Output the [x, y] coordinate of the center of the cell containing the given text.  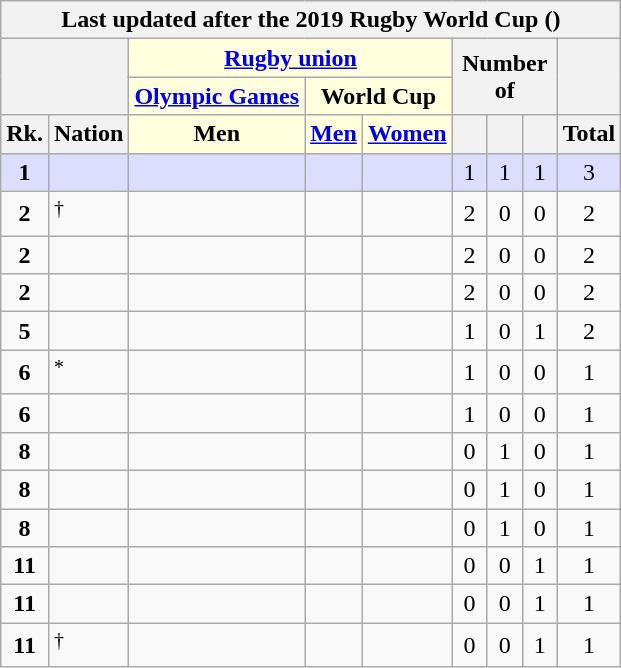
Total [589, 134]
* [88, 372]
Women [407, 134]
Rugby union [290, 58]
Nation [88, 134]
Olympic Games [217, 96]
Number of [504, 77]
Last updated after the 2019 Rugby World Cup () [311, 20]
3 [589, 172]
5 [25, 331]
World Cup [378, 96]
Rk. [25, 134]
